Find where the given text appears and provide that cell's center as [x, y] coordinate. 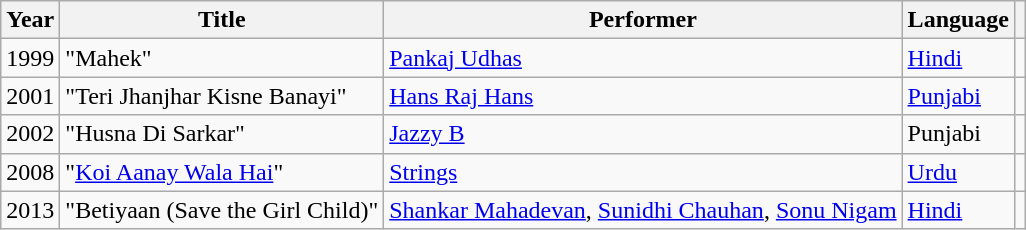
"Mahek" [222, 58]
2013 [30, 210]
Year [30, 20]
Performer [643, 20]
"Teri Jhanjhar Kisne Banayi" [222, 96]
Shankar Mahadevan, Sunidhi Chauhan, Sonu Nigam [643, 210]
Language [958, 20]
2001 [30, 96]
Hans Raj Hans [643, 96]
2008 [30, 172]
"Husna Di Sarkar" [222, 134]
Strings [643, 172]
Title [222, 20]
"Koi Aanay Wala Hai" [222, 172]
Urdu [958, 172]
1999 [30, 58]
2002 [30, 134]
Pankaj Udhas [643, 58]
Jazzy B [643, 134]
"Betiyaan (Save the Girl Child)" [222, 210]
